Find where the given text appears and provide that cell's center as (x, y) coordinate. 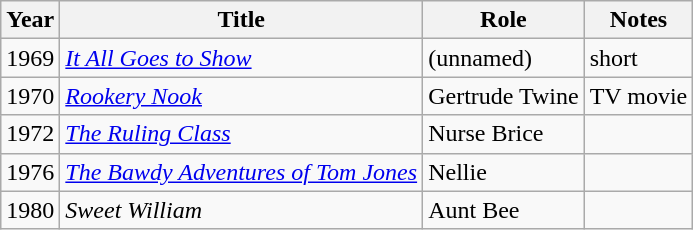
1972 (30, 134)
The Bawdy Adventures of Tom Jones (242, 172)
Rookery Nook (242, 96)
1970 (30, 96)
Title (242, 20)
Gertrude Twine (504, 96)
(unnamed) (504, 58)
short (638, 58)
Year (30, 20)
Notes (638, 20)
1969 (30, 58)
Nurse Brice (504, 134)
The Ruling Class (242, 134)
It All Goes to Show (242, 58)
1976 (30, 172)
TV movie (638, 96)
Role (504, 20)
Aunt Bee (504, 210)
Sweet William (242, 210)
Nellie (504, 172)
1980 (30, 210)
